Determine the (X, Y) coordinate at the center of the cell enclosing the given text.  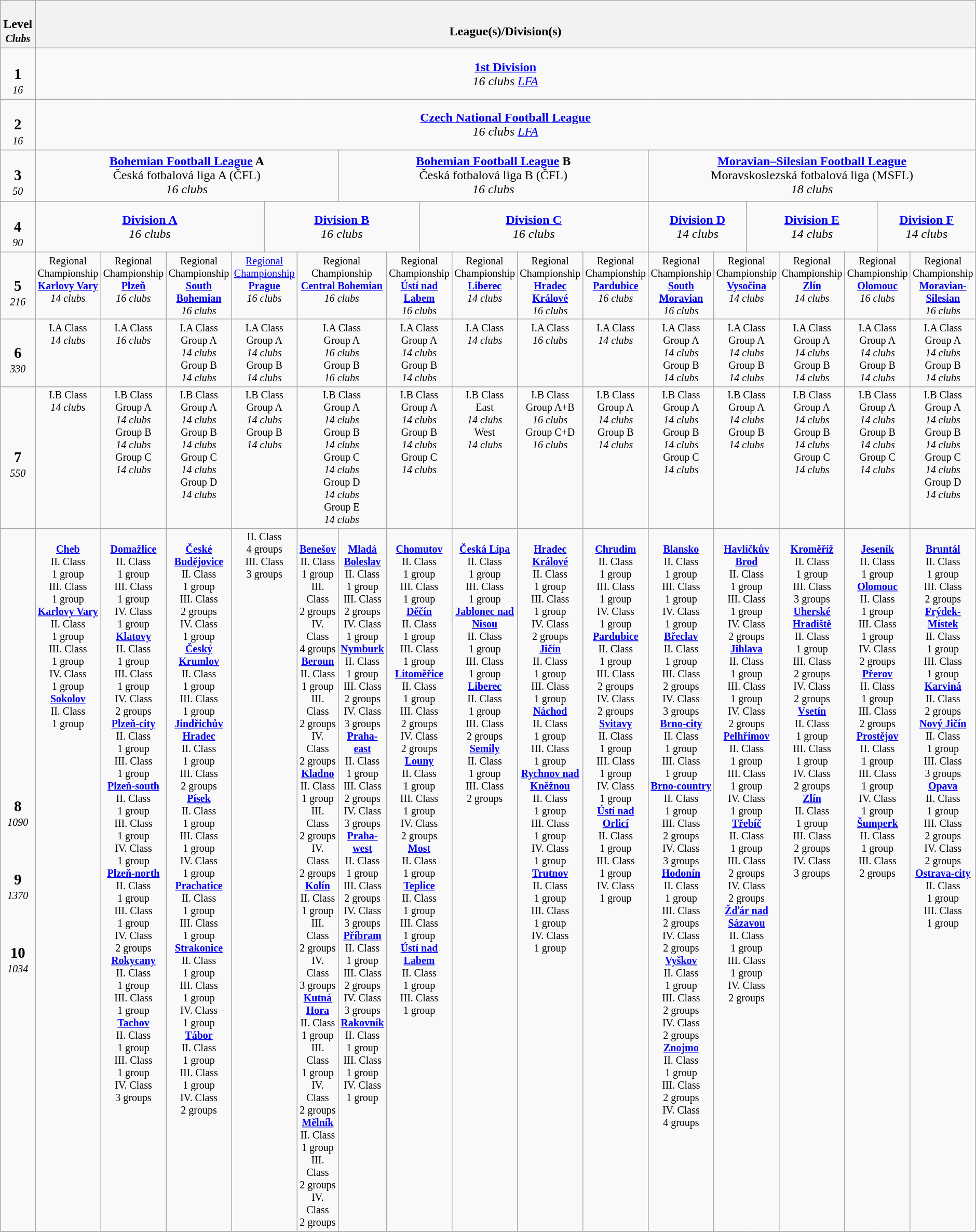
490 (18, 226)
Regional ChampionshipVysočina14 clubs (747, 286)
League(s)/Division(s) (506, 24)
Regional ChampionshipOlomouc16 clubs (877, 286)
6330 (18, 353)
350 (18, 176)
II. Class4 groupsIII. Class3 groups (264, 880)
Regional ChampionshipPardubice16 clubs (616, 286)
116 (18, 74)
Regional ChampionshipÚstí nad Labem16 clubs (419, 286)
Regional ChampionshipCentral Bohemian16 clubs (342, 286)
216 (18, 125)
I.B ClassGroup A14 clubsGroup B14 clubsGroup C14 clubsGroup D14 clubsGroup E14 clubs (342, 457)
I.A ClassGroup A16 clubsGroup B16 clubs (342, 353)
Division B16 clubs (342, 226)
I.B ClassEast14 clubsWest14 clubs (485, 457)
Division D14 clubs (698, 226)
Regional ChampionshipKarlovy Vary14 clubs (68, 286)
Regional ChampionshipLiberec14 clubs (485, 286)
Regional ChampionshipPlzeň16 clubs (133, 286)
I.B Class14 clubs (68, 457)
Division C16 clubs (534, 226)
Division E14 clubs (812, 226)
Bohemian Football League AČeská fotbalová liga A (ČFL)16 clubs (187, 176)
LevelClubs (18, 24)
Division F14 clubs (926, 226)
Regional ChampionshipSouth Moravian16 clubs (681, 286)
5216 (18, 286)
Regional ChampionshipSouth Bohemian16 clubs (199, 286)
I.B ClassGroup A+B16 clubsGroup C+D16 clubs (550, 457)
7550 (18, 457)
1st Division16 clubs LFA (506, 74)
Division A16 clubs (150, 226)
Regional ChampionshipPrague16 clubs (264, 286)
Bohemian Football League BČeská fotbalová liga B (ČFL)16 clubs (493, 176)
Regional ChampionshipZlín14 clubs (812, 286)
Czech National Football League16 clubs LFA (506, 125)
Regional ChampionshipMoravian-Silesian16 clubs (943, 286)
ChebII. Class1 groupIII. Class1 group Karlovy VaryII. Class1 groupIII. Class1 groupIV. Class1 group SokolovII. Class1 group (68, 880)
81090 91370 101034 (18, 880)
Regional ChampionshipHradec Králové16 clubs (550, 286)
Moravian–Silesian Football LeagueMoravskoslezská fotbalová liga (MSFL)18 clubs (812, 176)
